Find where the given text appears and provide that cell's center as (X, Y) coordinate. 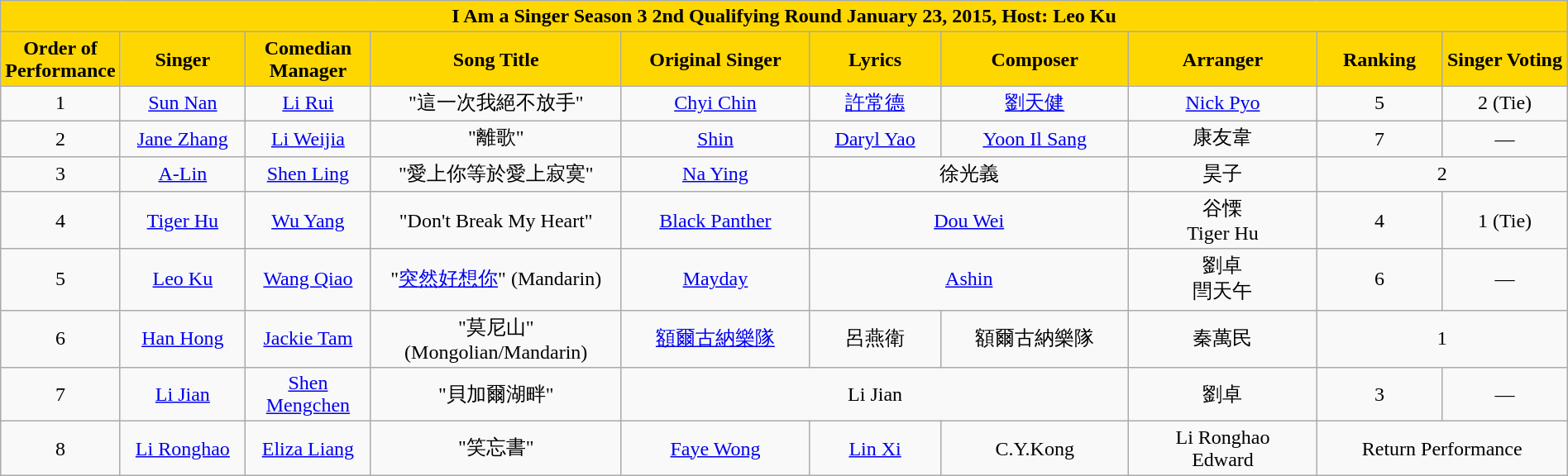
A-Lin (183, 174)
"這一次我絕不放手" (496, 104)
Black Panther (715, 221)
Shin (715, 139)
Jane Zhang (183, 139)
Singer (183, 59)
康友韋 (1222, 139)
Shen Ling (308, 174)
Comedian Manager (308, 59)
呂燕衛 (875, 339)
"Don't Break My Heart" (496, 221)
Na Ying (715, 174)
2 (Tie) (1505, 104)
Faye Wong (715, 448)
"莫尼山" (Mongolian/Mandarin) (496, 339)
Shen Mengchen (308, 395)
Daryl Yao (875, 139)
8 (60, 448)
Nick Pyo (1222, 104)
Li RonghaoEdward (1222, 448)
谷慄Tiger Hu (1222, 221)
1 (Tie) (1505, 221)
秦萬民 (1222, 339)
Mayday (715, 279)
Composer (1035, 59)
劉卓 (1222, 395)
Leo Ku (183, 279)
Eliza Liang (308, 448)
Lin Xi (875, 448)
Yoon Il Sang (1035, 139)
I Am a Singer Season 3 2nd Qualifying Round January 23, 2015, Host: Leo Ku (784, 17)
Order of Performance (60, 59)
Wu Yang (308, 221)
Ranking (1379, 59)
Wang Qiao (308, 279)
Return Performance (1442, 448)
Han Hong (183, 339)
Li Rui (308, 104)
"笑忘書" (496, 448)
"貝加爾湖畔" (496, 395)
許常德 (875, 104)
Sun Nan (183, 104)
C.Y.Kong (1035, 448)
Arranger (1222, 59)
Ashin (969, 279)
昊子 (1222, 174)
"愛上你等於愛上寂寞" (496, 174)
Chyi Chin (715, 104)
Tiger Hu (183, 221)
劉天健 (1035, 104)
"突然好想你" (Mandarin) (496, 279)
Li Weijia (308, 139)
"離歌" (496, 139)
Lyrics (875, 59)
Li Ronghao (183, 448)
徐光義 (969, 174)
Song Title (496, 59)
Original Singer (715, 59)
劉卓閆天午 (1222, 279)
Jackie Tam (308, 339)
Singer Voting (1505, 59)
Dou Wei (969, 221)
